Provide the [x, y] coordinate of the cell's center where the given text is located.  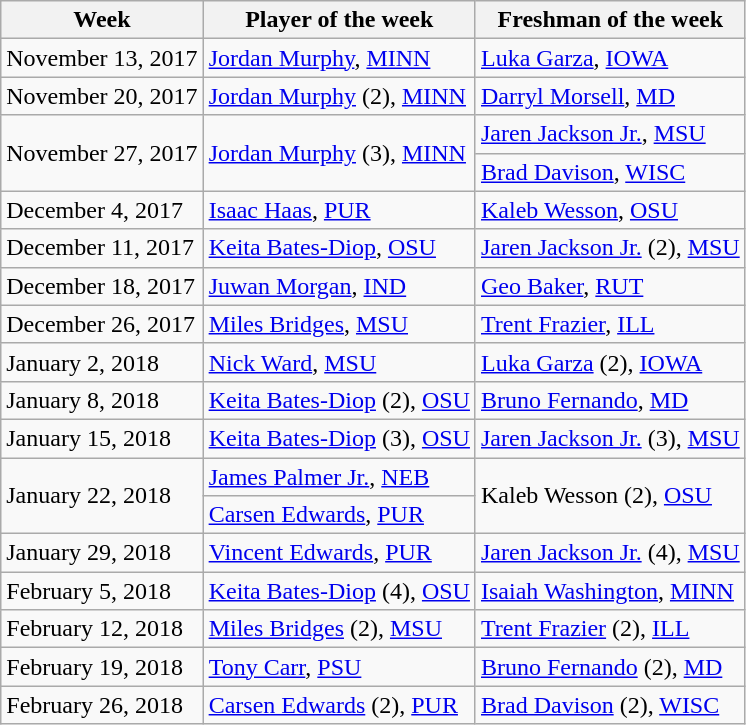
Geo Baker, RUT [610, 286]
Tony Carr, PSU [339, 667]
Carsen Edwards (2), PUR [339, 705]
Bruno Fernando, MD [610, 400]
November 27, 2017 [102, 153]
December 11, 2017 [102, 248]
Luka Garza, IOWA [610, 58]
Freshman of the week [610, 20]
November 13, 2017 [102, 58]
November 20, 2017 [102, 96]
Kaleb Wesson (2), OSU [610, 496]
Jaren Jackson Jr. (3), MSU [610, 438]
Luka Garza (2), IOWA [610, 362]
Keita Bates-Diop (3), OSU [339, 438]
James Palmer Jr., NEB [339, 477]
December 26, 2017 [102, 324]
Trent Frazier (2), ILL [610, 629]
January 2, 2018 [102, 362]
Carsen Edwards, PUR [339, 515]
Trent Frazier, ILL [610, 324]
Miles Bridges (2), MSU [339, 629]
Darryl Morsell, MD [610, 96]
Player of the week [339, 20]
Miles Bridges, MSU [339, 324]
Isaac Haas, PUR [339, 210]
Jordan Murphy, MINN [339, 58]
Jordan Murphy (2), MINN [339, 96]
Jaren Jackson Jr. (4), MSU [610, 553]
Nick Ward, MSU [339, 362]
Keita Bates-Diop (2), OSU [339, 400]
January 8, 2018 [102, 400]
Jaren Jackson Jr. (2), MSU [610, 248]
Juwan Morgan, IND [339, 286]
Kaleb Wesson, OSU [610, 210]
Vincent Edwards, PUR [339, 553]
February 5, 2018 [102, 591]
January 15, 2018 [102, 438]
Jordan Murphy (3), MINN [339, 153]
Week [102, 20]
Keita Bates-Diop, OSU [339, 248]
Brad Davison (2), WISC [610, 705]
Brad Davison, WISC [610, 172]
Isaiah Washington, MINN [610, 591]
January 29, 2018 [102, 553]
December 18, 2017 [102, 286]
Bruno Fernando (2), MD [610, 667]
Keita Bates-Diop (4), OSU [339, 591]
February 19, 2018 [102, 667]
Jaren Jackson Jr., MSU [610, 134]
December 4, 2017 [102, 210]
February 26, 2018 [102, 705]
January 22, 2018 [102, 496]
February 12, 2018 [102, 629]
